Return (X, Y) of the center of cell containing provided text 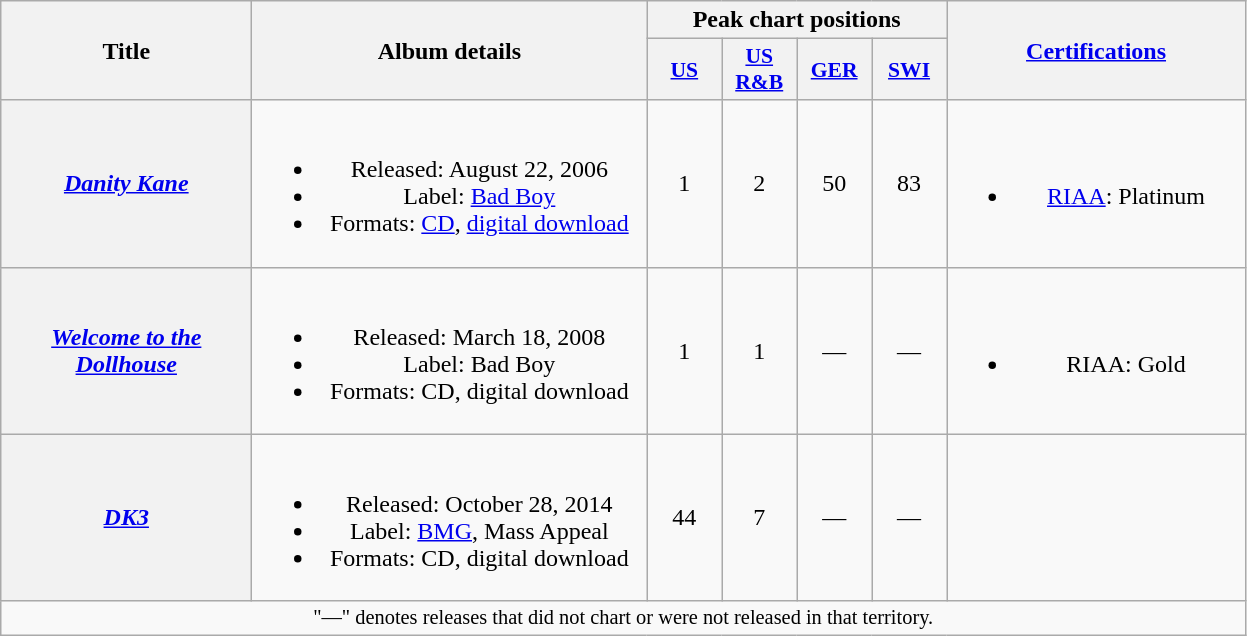
Welcome to the Dollhouse (126, 350)
50 (834, 184)
GER (834, 70)
Released: August 22, 2006Label: Bad BoyFormats: CD, digital download (450, 184)
Title (126, 50)
US (684, 70)
USR&B (760, 70)
Released: March 18, 2008Label: Bad BoyFormats: CD, digital download (450, 350)
83 (910, 184)
44 (684, 518)
7 (760, 518)
DK3 (126, 518)
RIAA: Gold (1096, 350)
SWI (910, 70)
"—" denotes releases that did not chart or were not released in that territory. (624, 618)
Danity Kane (126, 184)
Released: October 28, 2014Label: BMG, Mass AppealFormats: CD, digital download (450, 518)
2 (760, 184)
RIAA: Platinum (1096, 184)
Certifications (1096, 50)
Album details (450, 50)
Peak chart positions (797, 20)
